Determine the [X, Y] coordinate at the center of the cell enclosing the given text.  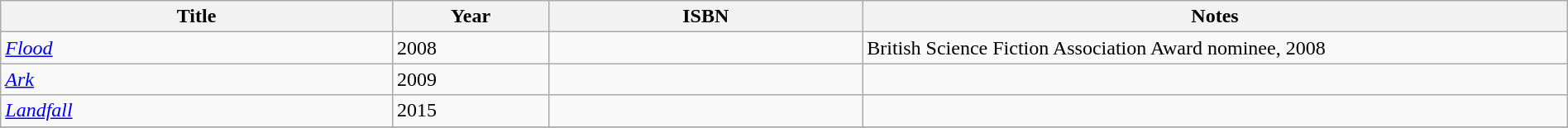
Flood [197, 48]
Year [470, 17]
Notes [1216, 17]
Ark [197, 79]
2009 [470, 79]
2008 [470, 48]
Landfall [197, 111]
British Science Fiction Association Award nominee, 2008 [1216, 48]
Title [197, 17]
ISBN [706, 17]
2015 [470, 111]
